Extract the (x, y) coordinate from the center of the cell holding the provided text.  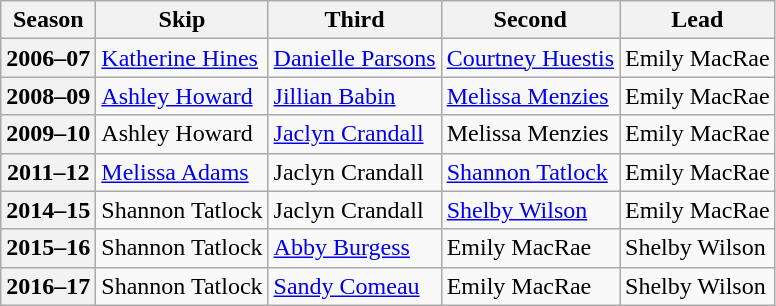
Season (48, 20)
Katherine Hines (182, 58)
Courtney Huestis (530, 58)
2015–16 (48, 248)
2009–10 (48, 134)
Melissa Adams (182, 172)
2008–09 (48, 96)
2014–15 (48, 210)
2011–12 (48, 172)
Second (530, 20)
Abby Burgess (354, 248)
Skip (182, 20)
2006–07 (48, 58)
Sandy Comeau (354, 286)
Jillian Babin (354, 96)
Lead (698, 20)
Danielle Parsons (354, 58)
2016–17 (48, 286)
Third (354, 20)
